Identify which cell holds the provided text, then report its (X, Y) central coordinate. 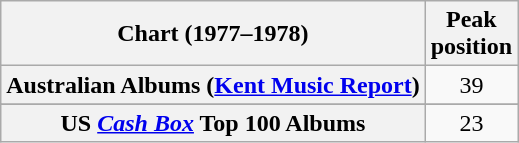
23 (471, 123)
Peakposition (471, 34)
Chart (1977–1978) (213, 34)
39 (471, 85)
Australian Albums (Kent Music Report) (213, 85)
US Cash Box Top 100 Albums (213, 123)
